From the cell containing the given text, extract its center point as (X, Y) coordinate. 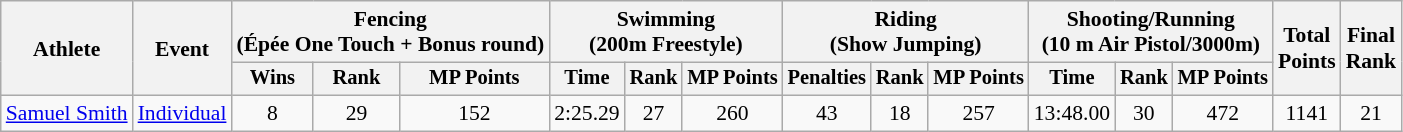
21 (1372, 114)
29 (356, 114)
Individual (182, 114)
152 (474, 114)
Riding (Show Jumping) (906, 32)
Wins (272, 79)
Fencing (Épée One Touch + Bonus round) (390, 32)
Swimming (200m Freestyle) (666, 32)
13:48.00 (1072, 114)
1141 (1307, 114)
472 (1223, 114)
2:25.29 (586, 114)
Samuel Smith (67, 114)
Shooting/Running(10 m Air Pistol/3000m) (1151, 32)
Athlete (67, 48)
Event (182, 48)
Penalties (827, 79)
8 (272, 114)
TotalPoints (1307, 48)
18 (900, 114)
FinalRank (1372, 48)
27 (654, 114)
260 (732, 114)
257 (978, 114)
43 (827, 114)
30 (1144, 114)
